Capture the cell that displays the provided text and extract its (x, y) central coordinate. 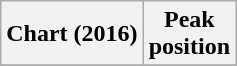
Peak position (189, 34)
Chart (2016) (72, 34)
